For the text-containing cell, return its midpoint in [X, Y] coordinate format. 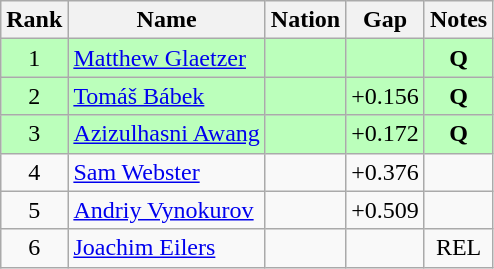
Gap [386, 20]
6 [34, 248]
Azizulhasni Awang [166, 134]
Andriy Vynokurov [166, 210]
+0.509 [386, 210]
+0.376 [386, 172]
Nation [305, 20]
Joachim Eilers [166, 248]
Matthew Glaetzer [166, 58]
Sam Webster [166, 172]
REL [458, 248]
1 [34, 58]
4 [34, 172]
2 [34, 96]
Rank [34, 20]
Name [166, 20]
+0.156 [386, 96]
3 [34, 134]
5 [34, 210]
Tomáš Bábek [166, 96]
Notes [458, 20]
+0.172 [386, 134]
